From the cell containing the given text, extract its center point as [x, y] coordinate. 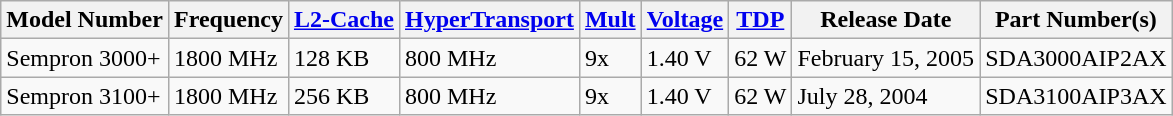
Sempron 3000+ [85, 58]
February 15, 2005 [886, 58]
Sempron 3100+ [85, 96]
SDA3000AIP2AX [1076, 58]
256 KB [344, 96]
Voltage [685, 20]
Model Number [85, 20]
TDP [760, 20]
Part Number(s) [1076, 20]
Release Date [886, 20]
July 28, 2004 [886, 96]
Mult [610, 20]
L2-Cache [344, 20]
Frequency [228, 20]
128 KB [344, 58]
SDA3100AIP3AX [1076, 96]
HyperTransport [489, 20]
